Return [x, y] of the center of cell containing provided text 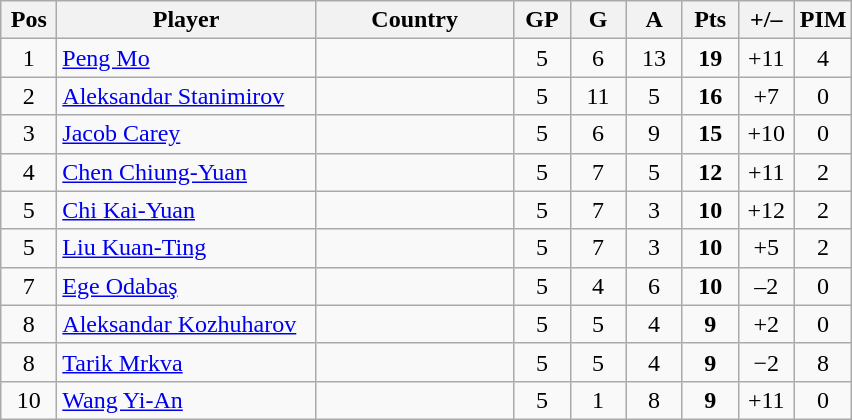
Tarik Mrkva [186, 362]
G [598, 20]
Player [186, 20]
Pts [710, 20]
11 [598, 96]
+/– [766, 20]
15 [710, 134]
+12 [766, 210]
Wang Yi-An [186, 400]
Aleksandar Kozhuharov [186, 324]
12 [710, 172]
+7 [766, 96]
Peng Mo [186, 58]
16 [710, 96]
Chen Chiung-Yuan [186, 172]
Liu Kuan-Ting [186, 248]
Ege Odabaş [186, 286]
13 [654, 58]
–2 [766, 286]
Jacob Carey [186, 134]
Country [414, 20]
PIM [823, 20]
Pos [29, 20]
A [654, 20]
Aleksandar Stanimirov [186, 96]
+5 [766, 248]
+10 [766, 134]
19 [710, 58]
GP [542, 20]
−2 [766, 362]
Chi Kai-Yuan [186, 210]
+2 [766, 324]
